From the cell containing the given text, extract its center point as [x, y] coordinate. 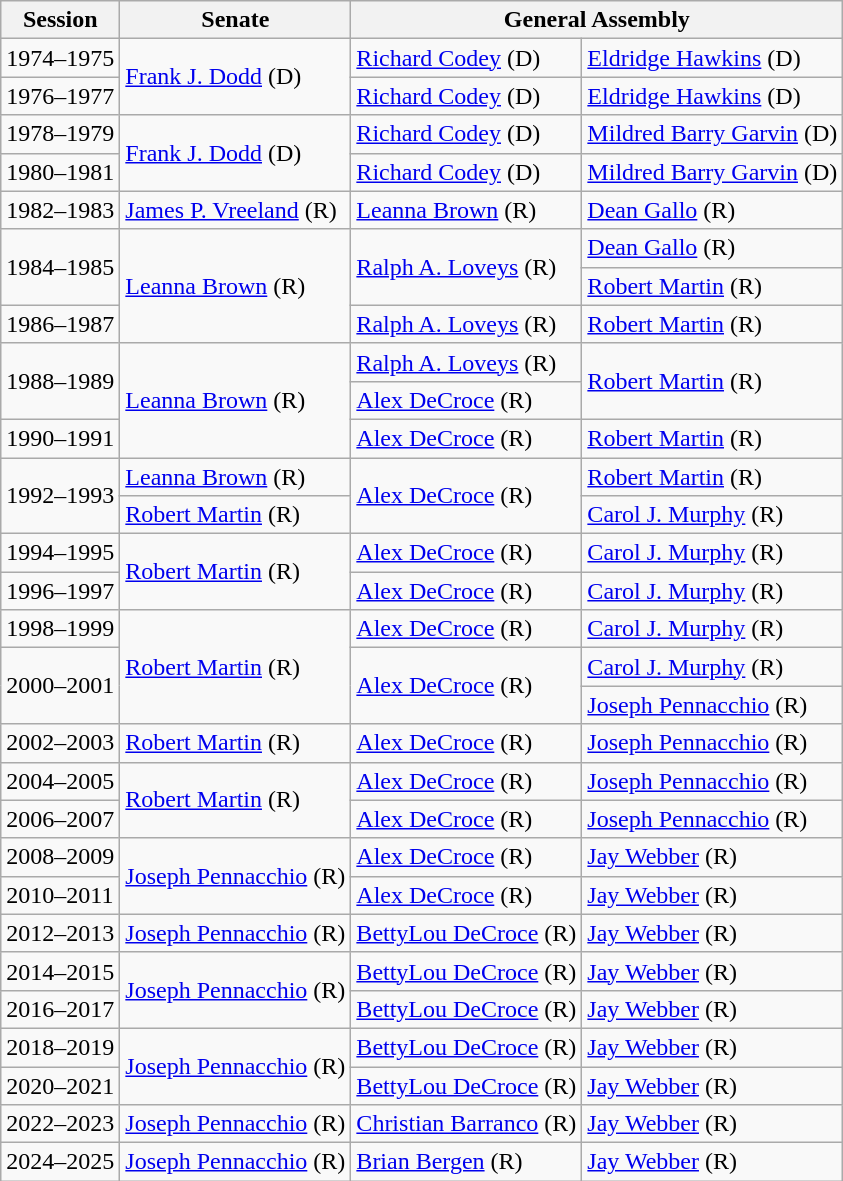
2002–2003 [60, 743]
1978–1979 [60, 134]
1984–1985 [60, 267]
2024–2025 [60, 1162]
2014–2015 [60, 971]
2008–2009 [60, 857]
1998–1999 [60, 629]
1982–1983 [60, 210]
2000–2001 [60, 686]
2006–2007 [60, 819]
2010–2011 [60, 895]
2012–2013 [60, 933]
2022–2023 [60, 1124]
1990–1991 [60, 438]
1974–1975 [60, 58]
General Assembly [597, 20]
2004–2005 [60, 781]
Brian Bergen (R) [466, 1162]
2020–2021 [60, 1085]
Senate [236, 20]
1976–1977 [60, 96]
1992–1993 [60, 496]
Christian Barranco (R) [466, 1124]
2018–2019 [60, 1047]
1994–1995 [60, 553]
1986–1987 [60, 324]
Session [60, 20]
1980–1981 [60, 172]
James P. Vreeland (R) [236, 210]
1988–1989 [60, 381]
1996–1997 [60, 591]
2016–2017 [60, 1009]
